Return [x, y] of the center of cell containing provided text 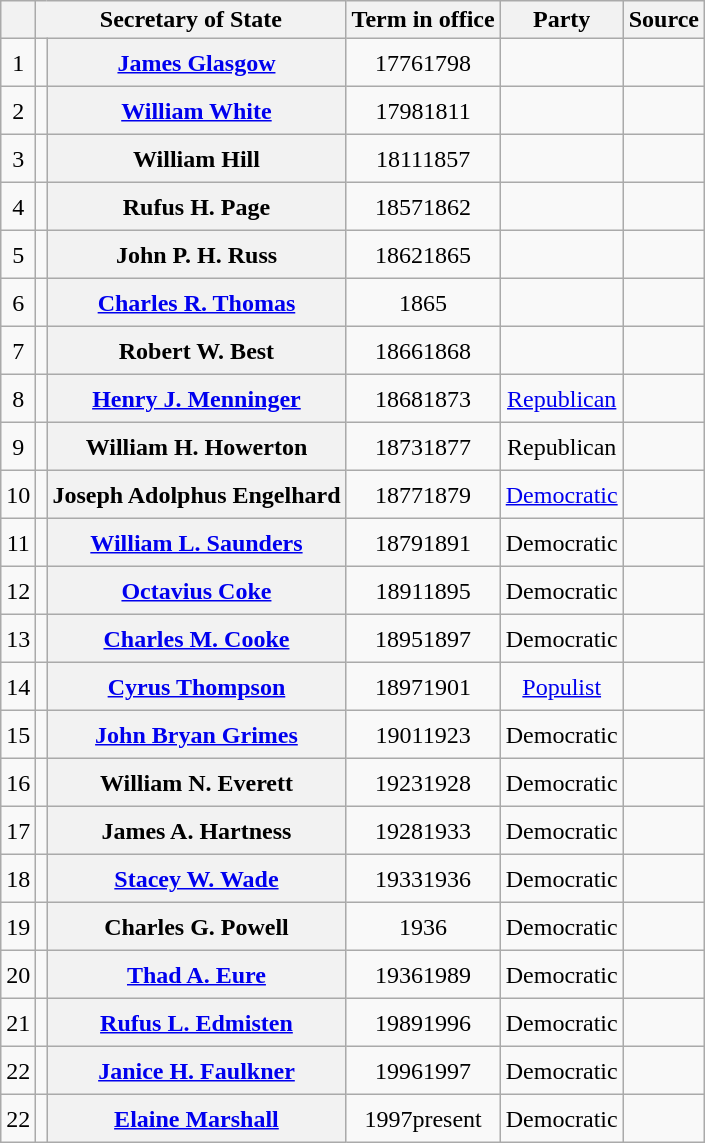
Stacey W. Wade [196, 879]
John P. H. Russ [196, 255]
William L. Saunders [196, 543]
18571862 [423, 207]
1997present [423, 1119]
Term in office [423, 20]
John Bryan Grimes [196, 735]
Henry J. Menninger [196, 399]
17 [18, 831]
19011923 [423, 735]
19281933 [423, 831]
2 [18, 111]
1 [18, 63]
Rufus H. Page [196, 207]
18911895 [423, 591]
18951897 [423, 639]
18 [18, 879]
18731877 [423, 447]
6 [18, 303]
19361989 [423, 975]
Source [664, 20]
17981811 [423, 111]
William H. Howerton [196, 447]
19331936 [423, 879]
14 [18, 687]
9 [18, 447]
4 [18, 207]
8 [18, 399]
1865 [423, 303]
16 [18, 783]
5 [18, 255]
Rufus L. Edmisten [196, 1023]
19231928 [423, 783]
19 [18, 927]
James A. Hartness [196, 831]
11 [18, 543]
18681873 [423, 399]
18621865 [423, 255]
Janice H. Faulkner [196, 1071]
13 [18, 639]
7 [18, 351]
18771879 [423, 495]
Charles M. Cooke [196, 639]
10 [18, 495]
William White [196, 111]
Populist [562, 687]
Thad A. Eure [196, 975]
Cyrus Thompson [196, 687]
Secretary of State [191, 20]
18661868 [423, 351]
21 [18, 1023]
Joseph Adolphus Engelhard [196, 495]
Octavius Coke [196, 591]
1936 [423, 927]
18791891 [423, 543]
James Glasgow [196, 63]
Party [562, 20]
12 [18, 591]
19891996 [423, 1023]
Charles G. Powell [196, 927]
18971901 [423, 687]
15 [18, 735]
20 [18, 975]
18111857 [423, 159]
17761798 [423, 63]
Robert W. Best [196, 351]
19961997 [423, 1071]
3 [18, 159]
Elaine Marshall [196, 1119]
William Hill [196, 159]
Charles R. Thomas [196, 303]
William N. Everett [196, 783]
